Identify which cell holds the provided text, then report its (X, Y) central coordinate. 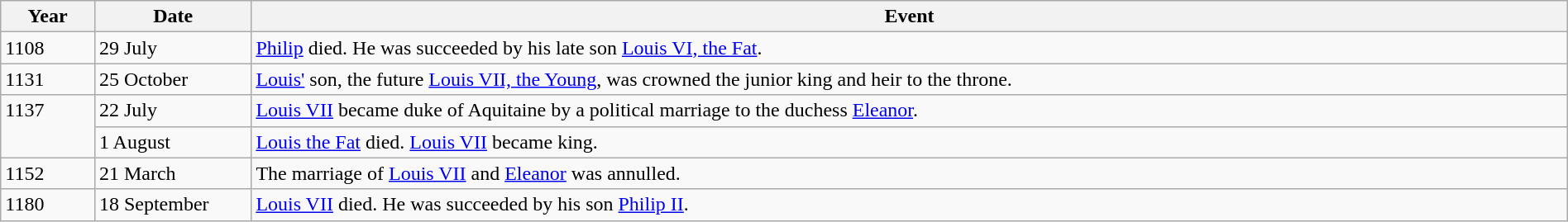
22 July (172, 111)
18 September (172, 205)
1180 (48, 205)
29 July (172, 48)
1131 (48, 79)
Date (172, 17)
Louis the Fat died. Louis VII became king. (910, 142)
The marriage of Louis VII and Eleanor was annulled. (910, 173)
Year (48, 17)
25 October (172, 79)
Event (910, 17)
21 March (172, 173)
Philip died. He was succeeded by his late son Louis VI, the Fat. (910, 48)
Louis VII became duke of Aquitaine by a political marriage to the duchess Eleanor. (910, 111)
Louis VII died. He was succeeded by his son Philip II. (910, 205)
1137 (48, 126)
1108 (48, 48)
Louis' son, the future Louis VII, the Young, was crowned the junior king and heir to the throne. (910, 79)
1152 (48, 173)
1 August (172, 142)
